Extract the (x, y) coordinate from the center of the cell holding the provided text.  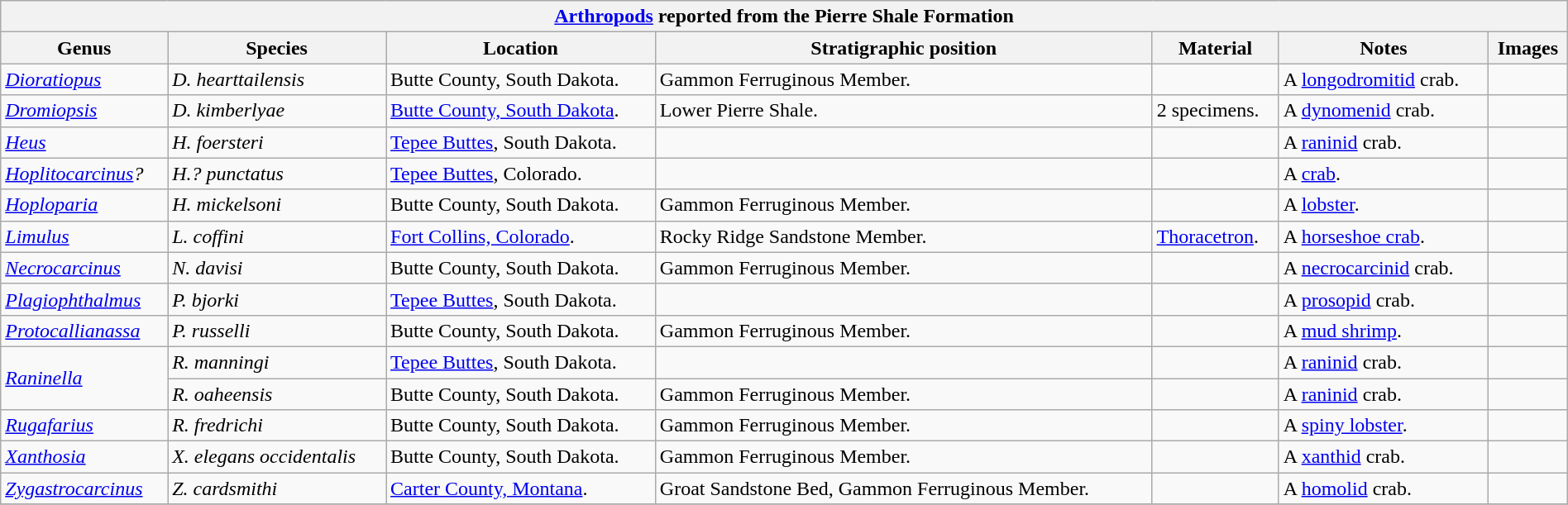
Lower Pierre Shale. (903, 111)
A mud shrimp. (1383, 331)
Genus (84, 48)
P. russelli (277, 331)
H. mickelsoni (277, 205)
Hoplitocarcinus? (84, 174)
R. fredrichi (277, 426)
R. manningi (277, 362)
Stratigraphic position (903, 48)
P. bjorki (277, 299)
Material (1216, 48)
X. elegans occidentalis (277, 457)
Xanthosia (84, 457)
Thoracetron. (1216, 236)
Zygastrocarcinus (84, 488)
Limulus (84, 236)
Dromiopsis (84, 111)
A longodromitid crab. (1383, 79)
Notes (1383, 48)
A necrocarcinid crab. (1383, 268)
A lobster. (1383, 205)
Location (521, 48)
R. oaheensis (277, 394)
N. davisi (277, 268)
A horseshoe crab. (1383, 236)
Rocky Ridge Sandstone Member. (903, 236)
2 specimens. (1216, 111)
D. kimberlyae (277, 111)
A crab. (1383, 174)
Species (277, 48)
L. coffini (277, 236)
Z. cardsmithi (277, 488)
H.? punctatus (277, 174)
Hoploparia (84, 205)
Rugafarius (84, 426)
Heus (84, 142)
Tepee Buttes, Colorado. (521, 174)
A dynomenid crab. (1383, 111)
Arthropods reported from the Pierre Shale Formation (784, 17)
A prosopid crab. (1383, 299)
Carter County, Montana. (521, 488)
Dioratiopus (84, 79)
H. foersteri (277, 142)
Groat Sandstone Bed, Gammon Ferruginous Member. (903, 488)
A spiny lobster. (1383, 426)
Protocallianassa (84, 331)
Images (1528, 48)
A homolid crab. (1383, 488)
A xanthid crab. (1383, 457)
D. hearttailensis (277, 79)
Raninella (84, 378)
Necrocarcinus (84, 268)
Plagiophthalmus (84, 299)
Fort Collins, Colorado. (521, 236)
